Provide the (x, y) coordinate of the cell's center where the given text is located.  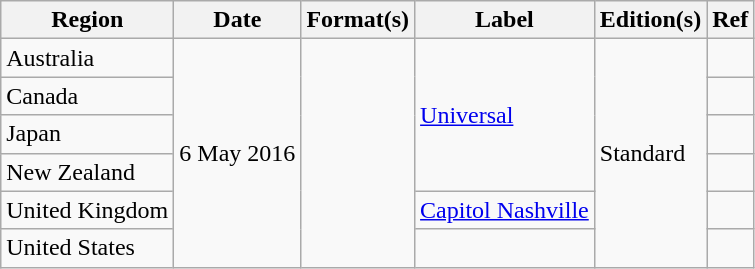
Universal (505, 115)
Ref (730, 20)
Date (238, 20)
Standard (650, 153)
New Zealand (88, 172)
United States (88, 248)
Format(s) (358, 20)
Japan (88, 134)
6 May 2016 (238, 153)
Capitol Nashville (505, 210)
Region (88, 20)
Label (505, 20)
Australia (88, 58)
Edition(s) (650, 20)
Canada (88, 96)
United Kingdom (88, 210)
